Find where the given text appears and provide that cell's center as [x, y] coordinate. 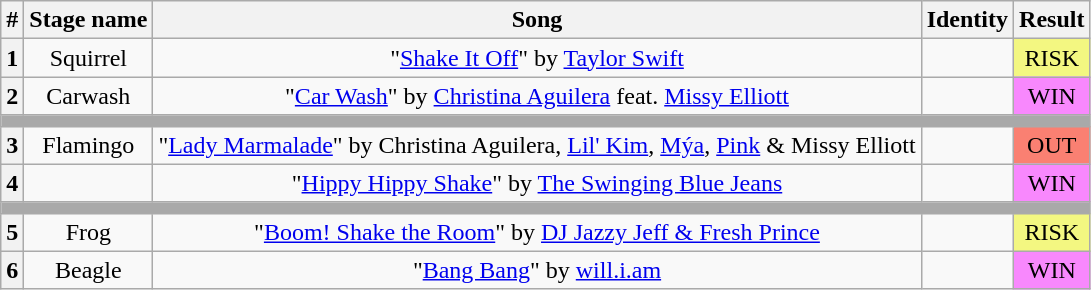
Beagle [88, 270]
"Shake It Off" by Taylor Swift [537, 58]
"Lady Marmalade" by Christina Aguilera, Lil' Kim, Mýa, Pink & Missy Elliott [537, 145]
1 [12, 58]
"Bang Bang" by will.i.am [537, 270]
Song [537, 20]
"Car Wash" by Christina Aguilera feat. Missy Elliott [537, 96]
Squirrel [88, 58]
Result [1052, 20]
# [12, 20]
Carwash [88, 96]
4 [12, 183]
6 [12, 270]
2 [12, 96]
"Hippy Hippy Shake" by The Swinging Blue Jeans [537, 183]
Identity [967, 20]
OUT [1052, 145]
Stage name [88, 20]
Flamingo [88, 145]
Frog [88, 232]
"Boom! Shake the Room" by DJ Jazzy Jeff & Fresh Prince [537, 232]
3 [12, 145]
5 [12, 232]
